Find where the given text appears and provide that cell's center as [x, y] coordinate. 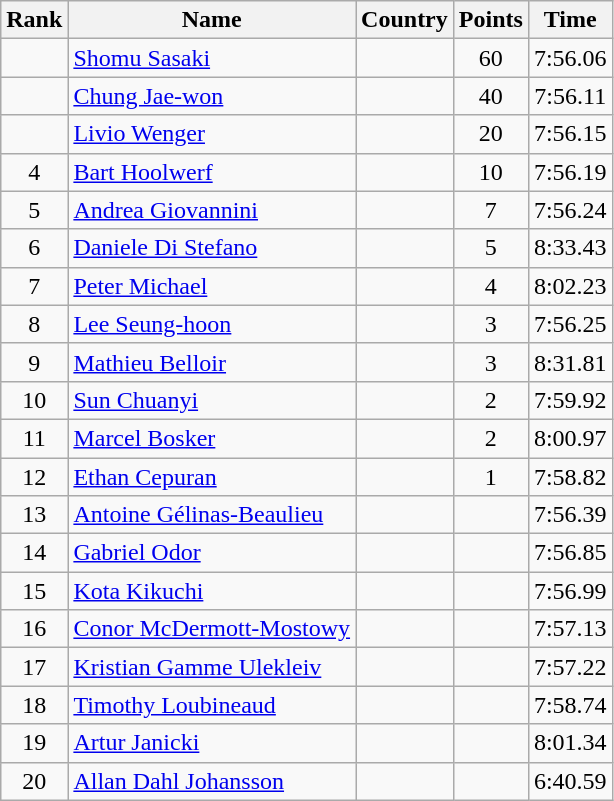
13 [34, 515]
Kota Kikuchi [212, 591]
19 [34, 743]
7:58.82 [570, 477]
9 [34, 362]
8:31.81 [570, 362]
Artur Janicki [212, 743]
7:56.85 [570, 553]
6 [34, 248]
40 [490, 96]
Gabriel Odor [212, 553]
Name [212, 20]
Mathieu Belloir [212, 362]
60 [490, 58]
7:56.24 [570, 210]
Daniele Di Stefano [212, 248]
7:57.13 [570, 629]
Chung Jae-won [212, 96]
8:01.34 [570, 743]
Time [570, 20]
11 [34, 438]
18 [34, 705]
7:56.39 [570, 515]
Lee Seung-hoon [212, 324]
15 [34, 591]
8:33.43 [570, 248]
Country [405, 20]
1 [490, 477]
8:02.23 [570, 286]
Antoine Gélinas-Beaulieu [212, 515]
7:59.92 [570, 400]
14 [34, 553]
Rank [34, 20]
Kristian Gamme Ulekleiv [212, 667]
7:56.99 [570, 591]
Allan Dahl Johansson [212, 781]
Sun Chuanyi [212, 400]
Peter Michael [212, 286]
Ethan Cepuran [212, 477]
7:56.15 [570, 134]
Points [490, 20]
Timothy Loubineaud [212, 705]
7:56.06 [570, 58]
Livio Wenger [212, 134]
7:56.19 [570, 172]
Bart Hoolwerf [212, 172]
8:00.97 [570, 438]
7:57.22 [570, 667]
Andrea Giovannini [212, 210]
12 [34, 477]
7:56.25 [570, 324]
17 [34, 667]
Marcel Bosker [212, 438]
8 [34, 324]
Conor McDermott-Mostowy [212, 629]
7:58.74 [570, 705]
16 [34, 629]
7:56.11 [570, 96]
6:40.59 [570, 781]
Shomu Sasaki [212, 58]
